Return the (x, y) coordinate for the center point of the cell that contains the specified text.  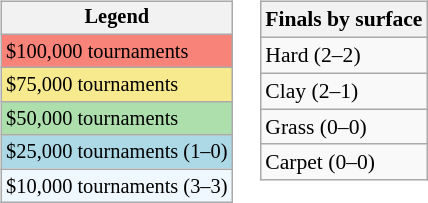
$10,000 tournaments (3–3) (116, 186)
Carpet (0–0) (344, 162)
$75,000 tournaments (116, 85)
Finals by surface (344, 20)
Legend (116, 18)
$100,000 tournaments (116, 51)
$25,000 tournaments (1–0) (116, 152)
Grass (0–0) (344, 127)
$50,000 tournaments (116, 119)
Hard (2–2) (344, 55)
Clay (2–1) (344, 91)
